Locate the cell with the specified text and output its [x, y] center coordinate. 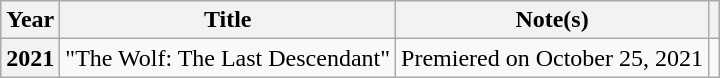
Title [228, 20]
Year [30, 20]
Note(s) [552, 20]
Premiered on October 25, 2021 [552, 58]
2021 [30, 58]
"The Wolf: The Last Descendant" [228, 58]
